For the text-containing cell, return its midpoint in [X, Y] coordinate format. 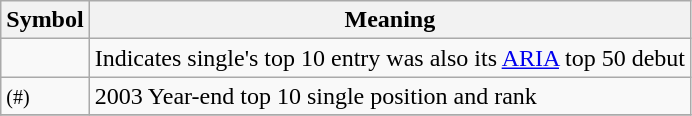
Symbol [45, 20]
Meaning [390, 20]
2003 Year-end top 10 single position and rank [390, 96]
(#) [45, 96]
Indicates single's top 10 entry was also its ARIA top 50 debut [390, 58]
